Determine the (x, y) coordinate at the center of the cell enclosing the given text.  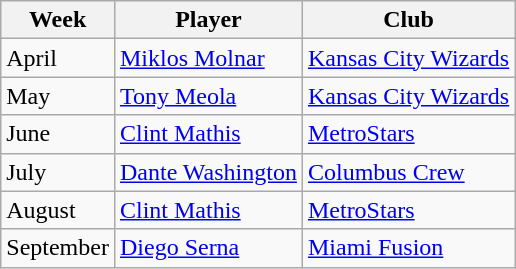
August (58, 210)
Dante Washington (208, 172)
Tony Meola (208, 96)
Club (408, 20)
Miami Fusion (408, 248)
Columbus Crew (408, 172)
Diego Serna (208, 248)
Player (208, 20)
September (58, 248)
June (58, 134)
July (58, 172)
Week (58, 20)
May (58, 96)
Miklos Molnar (208, 58)
April (58, 58)
